Scan for the cell matching the given text and deliver its [x, y] coordinate at center. 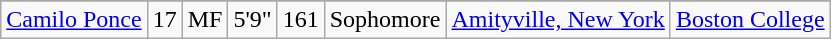
Amityville, New York [558, 20]
161 [300, 20]
Boston College [750, 20]
Sophomore [385, 20]
Camilo Ponce [74, 20]
17 [164, 20]
MF [205, 20]
5'9" [252, 20]
